Output the [X, Y] coordinate of the center of the cell containing the given text.  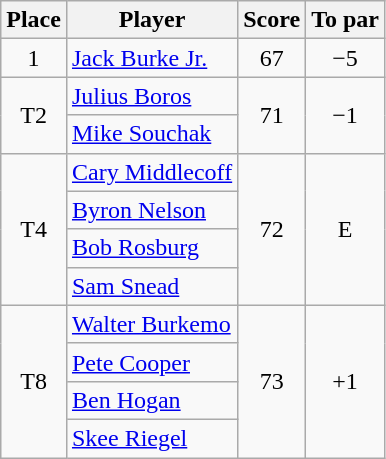
Walter Burkemo [152, 324]
To par [346, 20]
73 [272, 381]
Sam Snead [152, 286]
Jack Burke Jr. [152, 58]
67 [272, 58]
T4 [34, 229]
Player [152, 20]
Julius Boros [152, 96]
Mike Souchak [152, 134]
Byron Nelson [152, 210]
Pete Cooper [152, 362]
+1 [346, 381]
Cary Middlecoff [152, 172]
Ben Hogan [152, 400]
1 [34, 58]
Bob Rosburg [152, 248]
72 [272, 229]
T2 [34, 115]
−5 [346, 58]
Score [272, 20]
T8 [34, 381]
E [346, 229]
Place [34, 20]
−1 [346, 115]
71 [272, 115]
Skee Riegel [152, 438]
